From the cell containing the given text, extract its center point as (X, Y) coordinate. 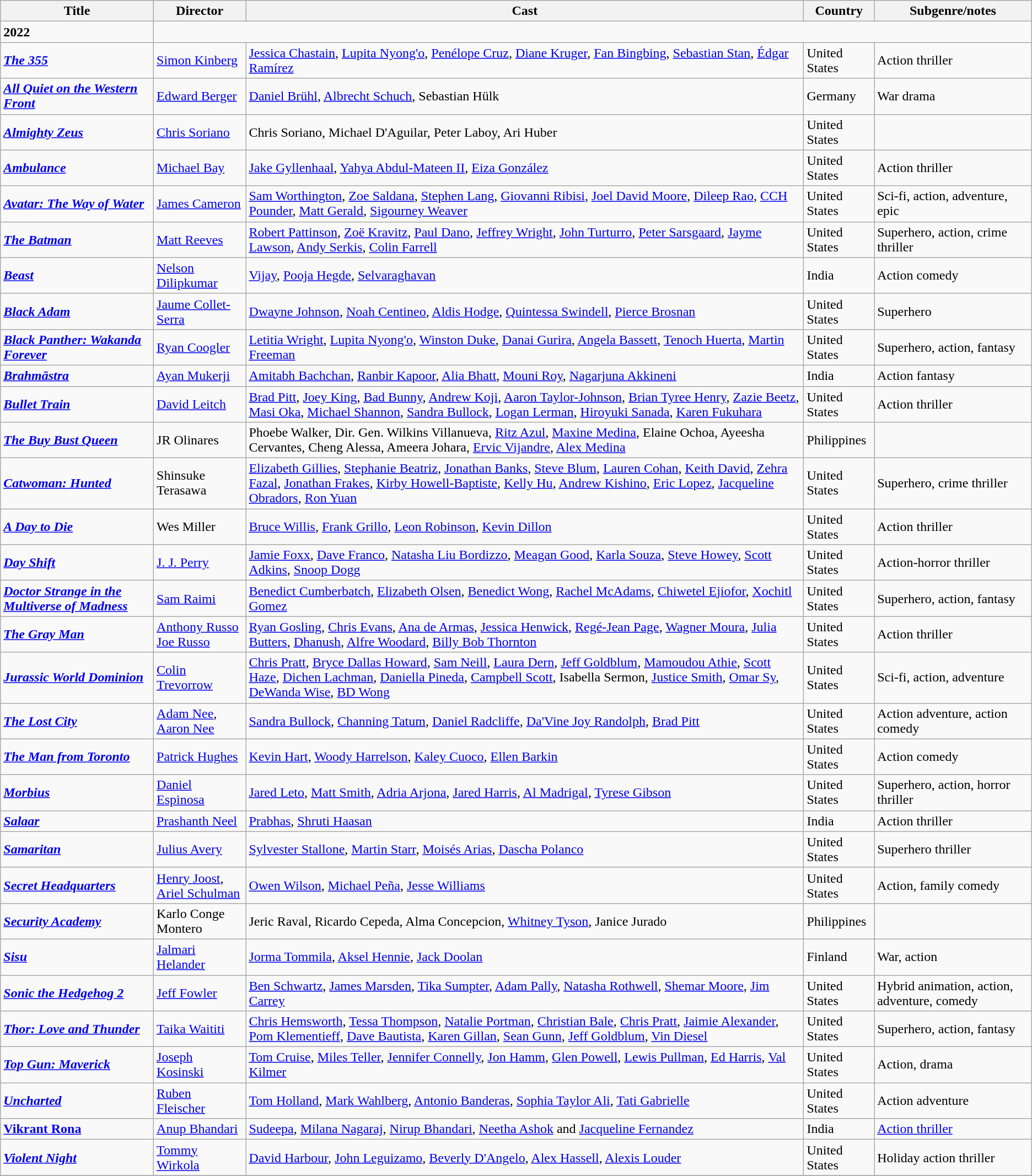
All Quiet on the Western Front (77, 96)
Ryan Coogler (200, 347)
Prashanth Neel (200, 821)
Sam Raimi (200, 599)
Matt Reeves (200, 239)
Germany (839, 96)
Superhero, action, crime thriller (953, 239)
Jalmari Helander (200, 957)
Jessica Chastain, Lupita Nyong'o, Penélope Cruz, Diane Kruger, Fan Bingbing, Sebastian Stan, Édgar Ramírez (525, 61)
Action adventure, action comedy (953, 721)
Day Shift (77, 562)
Cast (525, 11)
Chris Soriano (200, 132)
Subgenre/notes (953, 11)
Jeric Raval, Ricardo Cepeda, Alma Concepcion, Whitney Tyson, Janice Jurado (525, 921)
Violent Night (77, 1158)
Nelson Dilipkumar (200, 276)
Director (200, 11)
Action-horror thriller (953, 562)
Patrick Hughes (200, 756)
Samaritan (77, 849)
Superhero, crime thriller (953, 484)
Anup Bhandari (200, 1129)
Edward Berger (200, 96)
Bruce Willis, Frank Grillo, Leon Robinson, Kevin Dillon (525, 527)
Holiday action thriller (953, 1158)
Tom Holland, Mark Wahlberg, Antonio Banderas, Sophia Taylor Ali, Tati Gabrielle (525, 1100)
J. J. Perry (200, 562)
Taika Waititi (200, 1029)
Bullet Train (77, 404)
The Lost City (77, 721)
War drama (953, 96)
Adam Nee, Aaron Nee (200, 721)
Ben Schwartz, James Marsden, Tika Sumpter, Adam Pally, Natasha Rothwell, Shemar Moore, Jim Carrey (525, 992)
Colin Trevorrow (200, 678)
Black Adam (77, 311)
Vikrant Rona (77, 1129)
Amitabh Bachchan, Ranbir Kapoor, Alia Bhatt, Mouni Roy, Nagarjuna Akkineni (525, 375)
Wes Miller (200, 527)
Sisu (77, 957)
Ayan Mukerji (200, 375)
Avatar: The Way of Water (77, 204)
Jorma Tommila, Aksel Hennie, Jack Doolan (525, 957)
Black Panther: Wakanda Forever (77, 347)
Ruben Fleischer (200, 1100)
Sudeepa, Milana Nagaraj, Nirup Bhandari, Neetha Ashok and Jacqueline Fernandez (525, 1129)
Owen Wilson, Michael Peña, Jesse Williams (525, 885)
Michael Bay (200, 168)
Ambulance (77, 168)
Jake Gyllenhaal, Yahya Abdul-Mateen II, Eiza González (525, 168)
Finland (839, 957)
Almighty Zeus (77, 132)
Benedict Cumberbatch, Elizabeth Olsen, Benedict Wong, Rachel McAdams, Chiwetel Ejiofor, Xochitl Gomez (525, 599)
Jaume Collet-Serra (200, 311)
Jamie Foxx, Dave Franco, Natasha Liu Bordizzo, Meagan Good, Karla Souza, Steve Howey, Scott Adkins, Snoop Dogg (525, 562)
Hybrid animation, action, adventure, comedy (953, 992)
Jared Leto, Matt Smith, Adria Arjona, Jared Harris, Al Madrigal, Tyrese Gibson (525, 793)
The Batman (77, 239)
James Cameron (200, 204)
Karlo Conge Montero (200, 921)
A Day to Die (77, 527)
Daniel Brühl, Albrecht Schuch, Sebastian Hülk (525, 96)
Morbius (77, 793)
Sonic the Hedgehog 2 (77, 992)
David Leitch (200, 404)
Vijay, Pooja Hegde, Selvaraghavan (525, 276)
Letitia Wright, Lupita Nyong'o, Winston Duke, Danai Gurira, Angela Bassett, Tenoch Huerta, Martin Freeman (525, 347)
Brahmāstra (77, 375)
Superhero thriller (953, 849)
Tommy Wirkola (200, 1158)
Uncharted (77, 1100)
Country (839, 11)
Shinsuke Terasawa (200, 484)
Daniel Espinosa (200, 793)
Salaar (77, 821)
Thor: Love and Thunder (77, 1029)
War, action (953, 957)
2022 (77, 32)
Action, drama (953, 1065)
Chris Soriano, Michael D'Aguilar, Peter Laboy, Ari Huber (525, 132)
Catwoman: Hunted (77, 484)
The 355 (77, 61)
David Harbour, John Leguizamo, Beverly D'Angelo, Alex Hassell, Alexis Louder (525, 1158)
The Man from Toronto (77, 756)
Sandra Bullock, Channing Tatum, Daniel Radcliffe, Da'Vine Joy Randolph, Brad Pitt (525, 721)
Sci-fi, action, adventure, epic (953, 204)
The Buy Bust Queen (77, 440)
Secret Headquarters (77, 885)
Ryan Gosling, Chris Evans, Ana de Armas, Jessica Henwick, Regé-Jean Page, Wagner Moura, Julia Butters, Dhanush, Alfre Woodard, Billy Bob Thornton (525, 634)
Kevin Hart, Woody Harrelson, Kaley Cuoco, Ellen Barkin (525, 756)
Sylvester Stallone, Martin Starr, Moisés Arias, Dascha Polanco (525, 849)
Sci-fi, action, adventure (953, 678)
Dwayne Johnson, Noah Centineo, Aldis Hodge, Quintessa Swindell, Pierce Brosnan (525, 311)
Title (77, 11)
Jeff Fowler (200, 992)
Doctor Strange in the Multiverse of Madness (77, 599)
Joseph Kosinski (200, 1065)
Prabhas, Shruti Haasan (525, 821)
Julius Avery (200, 849)
Superhero (953, 311)
Sam Worthington, Zoe Saldana, Stephen Lang, Giovanni Ribisi, Joel David Moore, Dileep Rao, CCH Pounder, Matt Gerald, Sigourney Weaver (525, 204)
Action adventure (953, 1100)
Robert Pattinson, Zoë Kravitz, Paul Dano, Jeffrey Wright, John Turturro, Peter Sarsgaard, Jayme Lawson, Andy Serkis, Colin Farrell (525, 239)
Anthony RussoJoe Russo (200, 634)
Beast (77, 276)
Superhero, action, horror thriller (953, 793)
The Gray Man (77, 634)
Top Gun: Maverick (77, 1065)
Jurassic World Dominion (77, 678)
Action fantasy (953, 375)
Henry Joost,Ariel Schulman (200, 885)
Tom Cruise, Miles Teller, Jennifer Connelly, Jon Hamm, Glen Powell, Lewis Pullman, Ed Harris, Val Kilmer (525, 1065)
Action, family comedy (953, 885)
Simon Kinberg (200, 61)
JR Olinares (200, 440)
Security Academy (77, 921)
